Provide the (x, y) coordinate of the cell's center where the given text is located.  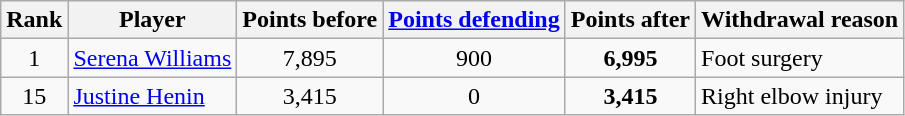
Withdrawal reason (800, 20)
Justine Henin (152, 96)
Player (152, 20)
Points after (630, 20)
15 (34, 96)
Points defending (474, 20)
0 (474, 96)
1 (34, 58)
Serena Williams (152, 58)
6,995 (630, 58)
7,895 (310, 58)
Foot surgery (800, 58)
900 (474, 58)
Right elbow injury (800, 96)
Rank (34, 20)
Points before (310, 20)
